Detect which cell encompasses the target text, then output its [X, Y] center coordinate. 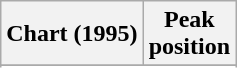
Chart (1995) [72, 34]
Peakposition [189, 34]
